For the text-containing cell, return its midpoint in (X, Y) coordinate format. 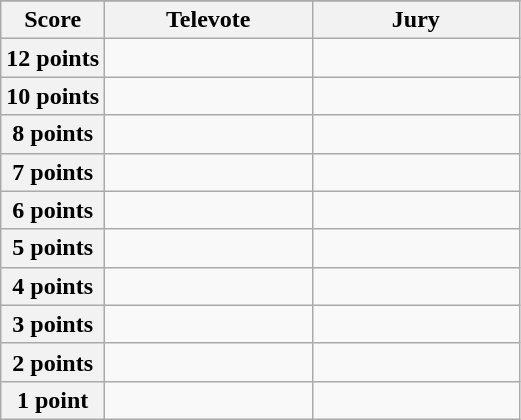
12 points (53, 58)
4 points (53, 286)
Score (53, 20)
Televote (209, 20)
2 points (53, 362)
1 point (53, 400)
10 points (53, 96)
6 points (53, 210)
7 points (53, 172)
3 points (53, 324)
8 points (53, 134)
5 points (53, 248)
Jury (416, 20)
